Extract the [x, y] coordinate from the center of the cell holding the provided text.  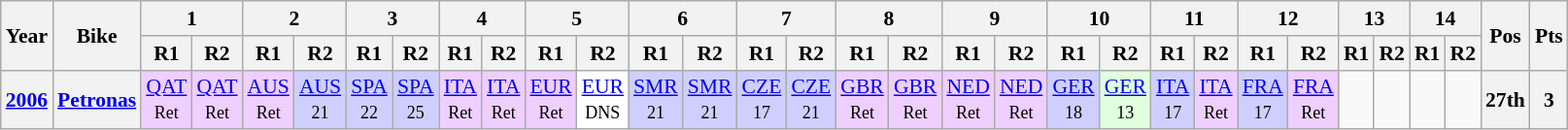
Bike [97, 35]
GER18 [1073, 99]
FRA17 [1263, 99]
EURDNS [602, 99]
11 [1195, 18]
ITA17 [1173, 99]
2 [295, 18]
AUS21 [321, 99]
9 [995, 18]
5 [577, 18]
FRARet [1313, 99]
4 [482, 18]
6 [682, 18]
13 [1374, 18]
12 [1288, 18]
Pts [1549, 35]
Year [27, 35]
Petronas [97, 99]
CZE21 [810, 99]
27th [1506, 99]
7 [786, 18]
14 [1446, 18]
CZE17 [762, 99]
10 [1100, 18]
GER13 [1125, 99]
SPA22 [369, 99]
8 [888, 18]
AUSRet [268, 99]
SPA25 [416, 99]
EURRet [550, 99]
Pos [1506, 35]
1 [191, 18]
2006 [27, 99]
